Output the (x, y) coordinate of the center of the cell containing the given text.  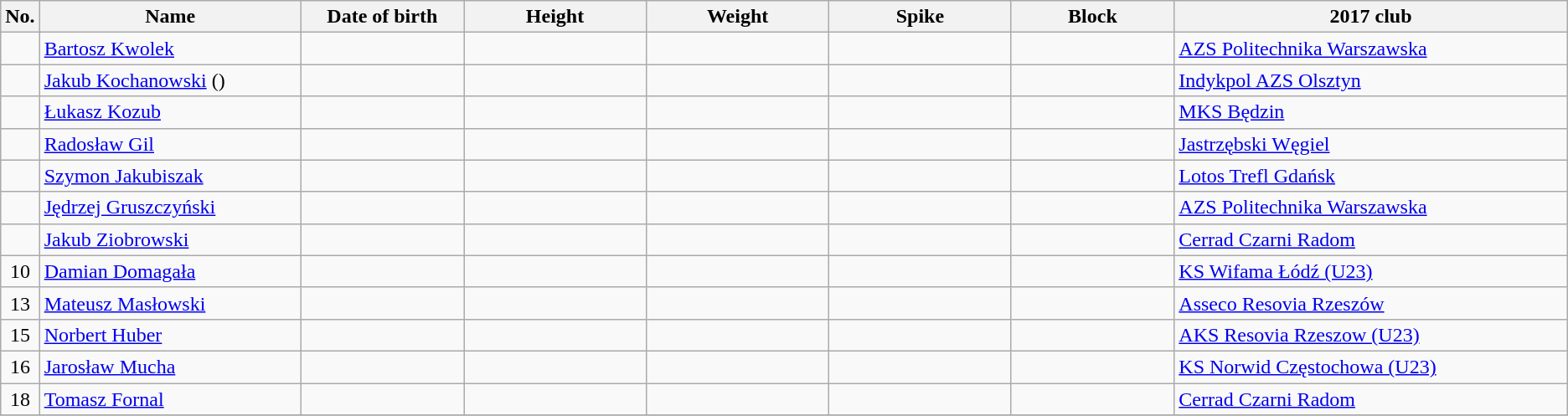
KS Wifama Łódź (U23) (1370, 271)
Norbert Huber (170, 335)
Bartosz Kwolek (170, 49)
Height (555, 17)
Jakub Ziobrowski (170, 239)
AKS Resovia Rzeszow (U23) (1370, 335)
MKS Będzin (1370, 112)
16 (20, 367)
Jędrzej Gruszczyński (170, 208)
Radosław Gil (170, 144)
Weight (737, 17)
13 (20, 303)
Name (170, 17)
Indykpol AZS Olsztyn (1370, 80)
Block (1092, 17)
10 (20, 271)
Łukasz Kozub (170, 112)
Jarosław Mucha (170, 367)
Jastrzębski Węgiel (1370, 144)
Asseco Resovia Rzeszów (1370, 303)
15 (20, 335)
Lotos Trefl Gdańsk (1370, 176)
2017 club (1370, 17)
Damian Domagała (170, 271)
Szymon Jakubiszak (170, 176)
KS Norwid Częstochowa (U23) (1370, 367)
Spike (920, 17)
No. (20, 17)
Mateusz Masłowski (170, 303)
Date of birth (382, 17)
18 (20, 399)
Tomasz Fornal (170, 399)
Jakub Kochanowski () (170, 80)
